Return [X, Y] of the center of cell containing provided text 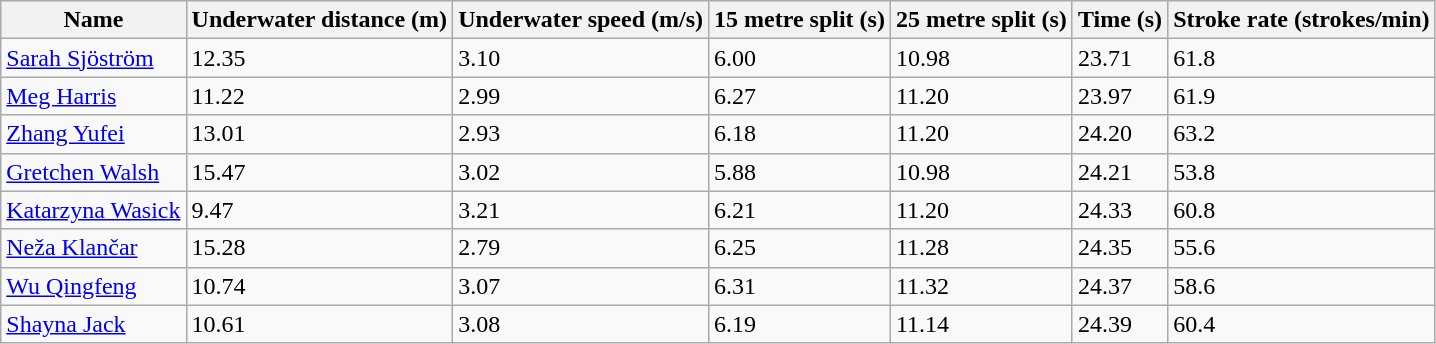
58.6 [1302, 286]
3.02 [581, 172]
15.47 [320, 172]
24.33 [1120, 210]
11.32 [981, 286]
5.88 [800, 172]
Underwater distance (m) [320, 20]
10.61 [320, 324]
25 metre split (s) [981, 20]
61.9 [1302, 96]
15 metre split (s) [800, 20]
11.22 [320, 96]
2.99 [581, 96]
63.2 [1302, 134]
6.25 [800, 248]
23.97 [1120, 96]
11.28 [981, 248]
Gretchen Walsh [94, 172]
24.21 [1120, 172]
60.8 [1302, 210]
Wu Qingfeng [94, 286]
Underwater speed (m/s) [581, 20]
2.79 [581, 248]
6.18 [800, 134]
24.35 [1120, 248]
15.28 [320, 248]
3.10 [581, 58]
60.4 [1302, 324]
2.93 [581, 134]
Meg Harris [94, 96]
Time (s) [1120, 20]
3.08 [581, 324]
24.39 [1120, 324]
55.6 [1302, 248]
9.47 [320, 210]
24.20 [1120, 134]
Zhang Yufei [94, 134]
Sarah Sjöström [94, 58]
11.14 [981, 324]
6.21 [800, 210]
3.21 [581, 210]
3.07 [581, 286]
Shayna Jack [94, 324]
61.8 [1302, 58]
Katarzyna Wasick [94, 210]
6.00 [800, 58]
53.8 [1302, 172]
Neža Klančar [94, 248]
6.27 [800, 96]
12.35 [320, 58]
6.31 [800, 286]
6.19 [800, 324]
23.71 [1120, 58]
Name [94, 20]
10.74 [320, 286]
Stroke rate (strokes/min) [1302, 20]
13.01 [320, 134]
24.37 [1120, 286]
